Find where the given text appears and provide that cell's center as (x, y) coordinate. 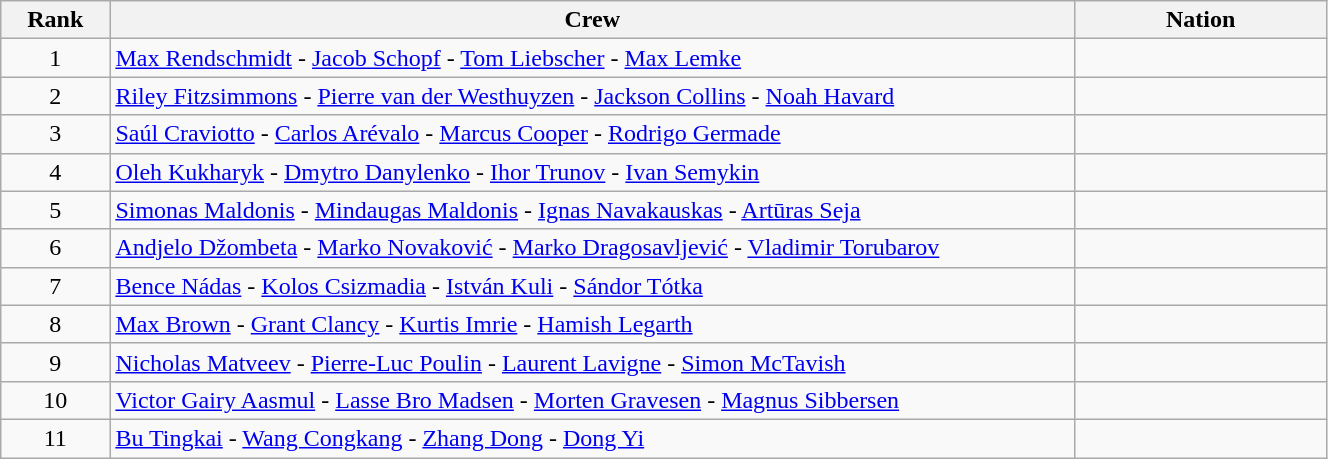
Rank (56, 20)
Riley Fitzsimmons - Pierre van der Westhuyzen - Jackson Collins - Noah Havard (592, 96)
4 (56, 172)
5 (56, 210)
1 (56, 58)
Bence Nádas - Kolos Csizmadia - István Kuli - Sándor Tótka (592, 286)
Bu Tingkai - Wang Congkang - Zhang Dong - Dong Yi (592, 438)
8 (56, 324)
Max Brown - Grant Clancy - Kurtis Imrie - Hamish Legarth (592, 324)
Max Rendschmidt - Jacob Schopf - Tom Liebscher - Max Lemke (592, 58)
3 (56, 134)
7 (56, 286)
Crew (592, 20)
Saúl Craviotto - Carlos Arévalo - Marcus Cooper - Rodrigo Germade (592, 134)
2 (56, 96)
Nicholas Matveev - Pierre-Luc Poulin - Laurent Lavigne - Simon McTavish (592, 362)
6 (56, 248)
11 (56, 438)
Oleh Kukharyk - Dmytro Danylenko - Ihor Trunov - Ivan Semykin (592, 172)
Simonas Maldonis - Mindaugas Maldonis - Ignas Navakauskas - Artūras Seja (592, 210)
9 (56, 362)
Andjelo Džombeta - Marko Novaković - Marko Dragosavljević - Vladimir Torubarov (592, 248)
Nation (1201, 20)
10 (56, 400)
Victor Gairy Aasmul - Lasse Bro Madsen - Morten Gravesen - Magnus Sibbersen (592, 400)
